Return [X, Y] of the center of cell containing provided text 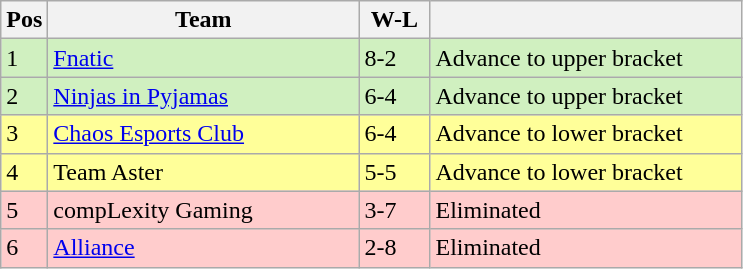
Pos [24, 20]
2 [24, 96]
Team [204, 20]
Ninjas in Pyjamas [204, 96]
2-8 [394, 248]
Alliance [204, 248]
3-7 [394, 210]
Fnatic [204, 58]
5-5 [394, 172]
6 [24, 248]
W-L [394, 20]
Team Aster [204, 172]
1 [24, 58]
5 [24, 210]
Chaos Esports Club [204, 134]
3 [24, 134]
compLexity Gaming [204, 210]
8-2 [394, 58]
4 [24, 172]
